Return the [X, Y] coordinate for the center point of the cell that contains the specified text.  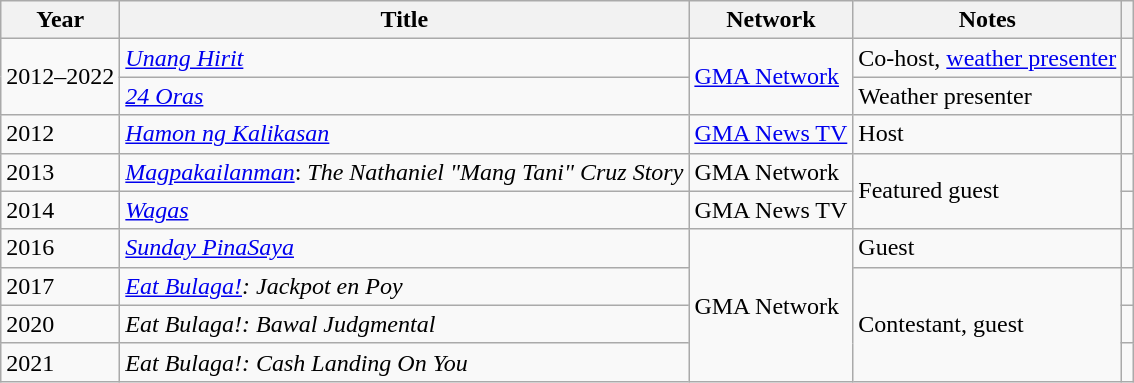
Unang Hirit [404, 58]
2017 [60, 286]
Sunday PinaSaya [404, 248]
Contestant, guest [988, 324]
Year [60, 20]
Eat Bulaga!: Cash Landing On You [404, 362]
Hamon ng Kalikasan [404, 134]
2012 [60, 134]
Magpakailanman: The Nathaniel "Mang Tani" Cruz Story [404, 172]
Featured guest [988, 191]
Notes [988, 20]
Eat Bulaga!: Bawal Judgmental [404, 324]
Weather presenter [988, 96]
Host [988, 134]
Title [404, 20]
2020 [60, 324]
2014 [60, 210]
Co-host, weather presenter [988, 58]
Wagas [404, 210]
2016 [60, 248]
2021 [60, 362]
24 Oras [404, 96]
Network [771, 20]
2013 [60, 172]
Eat Bulaga!: Jackpot en Poy [404, 286]
2012–2022 [60, 77]
Guest [988, 248]
